Capture the cell that displays the provided text and extract its [x, y] central coordinate. 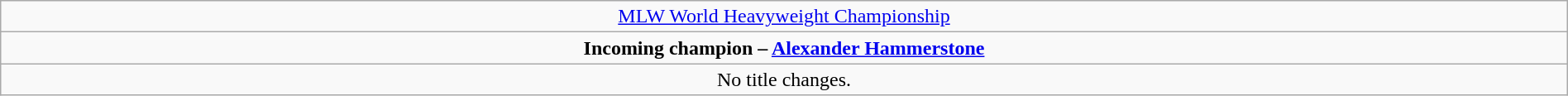
No title changes. [784, 79]
Incoming champion – Alexander Hammerstone [784, 48]
MLW World Heavyweight Championship [784, 17]
